Locate the cell with the specified text and output its [X, Y] center coordinate. 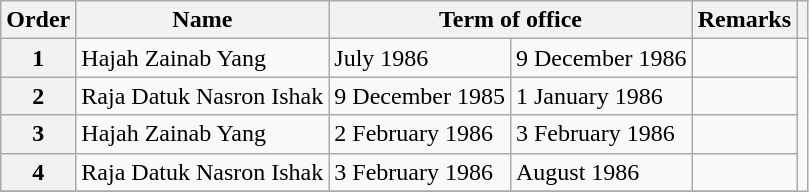
2 February 1986 [420, 134]
August 1986 [601, 172]
Name [202, 20]
Term of office [510, 20]
9 December 1986 [601, 58]
4 [38, 172]
9 December 1985 [420, 96]
July 1986 [420, 58]
1 January 1986 [601, 96]
2 [38, 96]
1 [38, 58]
3 [38, 134]
Remarks [744, 20]
Order [38, 20]
